Return the [x, y] coordinate for the center point of the cell that contains the specified text.  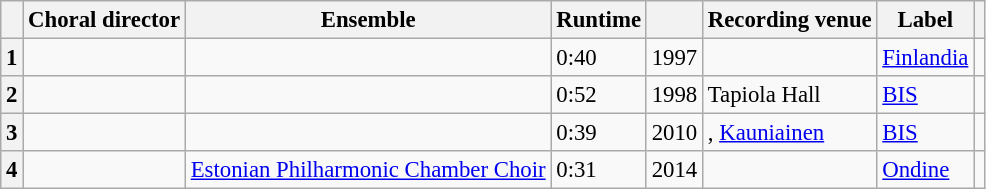
1 [12, 58]
2 [12, 95]
Runtime [598, 20]
Finlandia [926, 58]
3 [12, 133]
0:52 [598, 95]
, Kauniainen [789, 133]
Choral director [104, 20]
0:31 [598, 170]
4 [12, 170]
Ensemble [368, 20]
1997 [674, 58]
0:39 [598, 133]
Recording venue [789, 20]
0:40 [598, 58]
2010 [674, 133]
2014 [674, 170]
Tapiola Hall [789, 95]
Estonian Philharmonic Chamber Choir [368, 170]
Ondine [926, 170]
Label [926, 20]
1998 [674, 95]
